Determine the (x, y) coordinate at the center of the cell enclosing the given text.  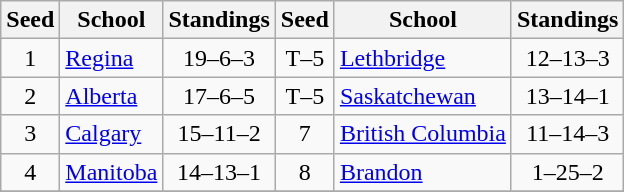
Lethbridge (422, 58)
7 (304, 134)
Saskatchewan (422, 96)
Alberta (112, 96)
19–6–3 (219, 58)
2 (30, 96)
British Columbia (422, 134)
12–13–3 (567, 58)
17–6–5 (219, 96)
4 (30, 172)
Manitoba (112, 172)
Calgary (112, 134)
Regina (112, 58)
1–25–2 (567, 172)
8 (304, 172)
14–13–1 (219, 172)
13–14–1 (567, 96)
3 (30, 134)
1 (30, 58)
15–11–2 (219, 134)
Brandon (422, 172)
11–14–3 (567, 134)
